Extract the (X, Y) coordinate from the center of the cell holding the provided text.  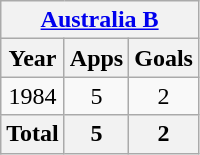
Year (33, 58)
Total (33, 134)
Australia B (100, 20)
1984 (33, 96)
Goals (164, 58)
Apps (96, 58)
